Pinpoint the cell where the given text exists, returning its [x, y] midpoint coordinate. 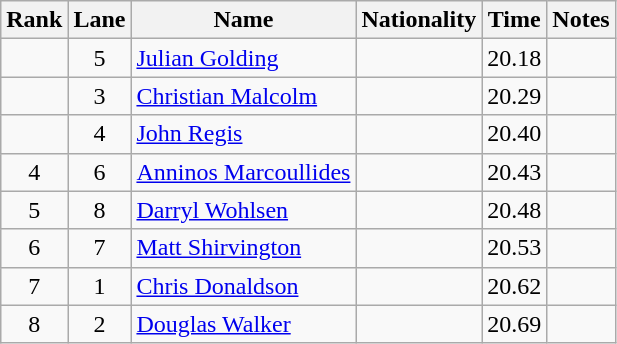
Anninos Marcoullides [244, 172]
20.62 [514, 286]
20.53 [514, 248]
20.18 [514, 58]
3 [100, 96]
20.43 [514, 172]
20.40 [514, 134]
1 [100, 286]
John Regis [244, 134]
Christian Malcolm [244, 96]
20.69 [514, 324]
Julian Golding [244, 58]
Time [514, 20]
Chris Donaldson [244, 286]
2 [100, 324]
Name [244, 20]
Lane [100, 20]
Douglas Walker [244, 324]
Darryl Wohlsen [244, 210]
20.48 [514, 210]
20.29 [514, 96]
Notes [581, 20]
Nationality [419, 20]
Rank [34, 20]
Matt Shirvington [244, 248]
